Pinpoint the cell where the given text exists, returning its [X, Y] midpoint coordinate. 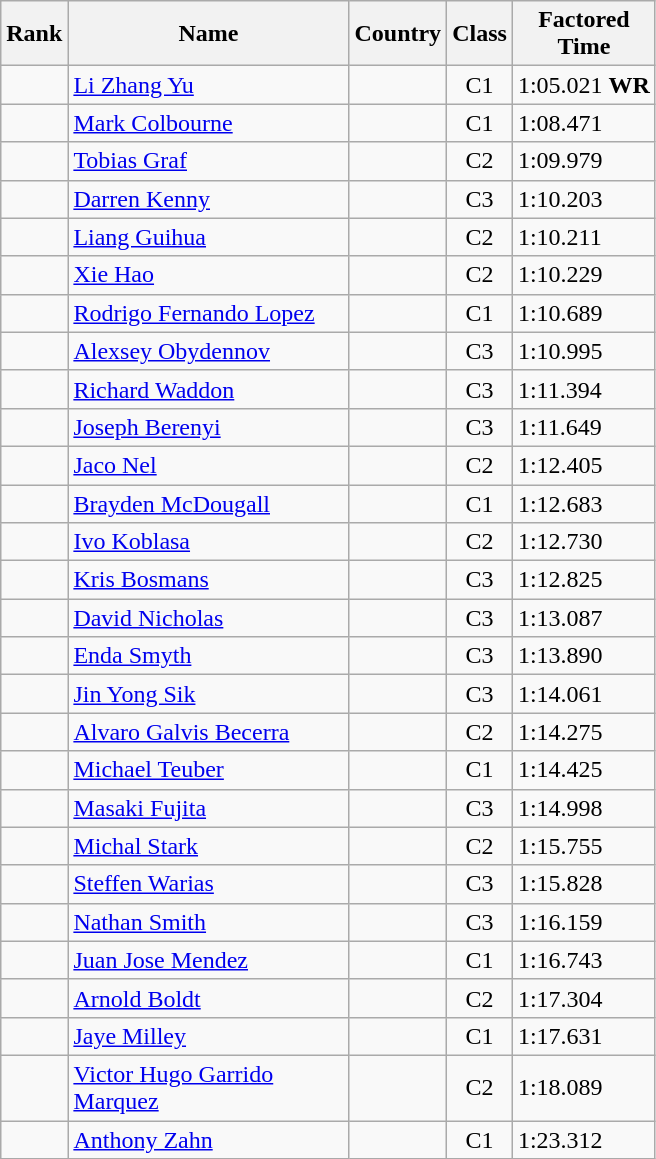
Kris Bosmans [208, 580]
David Nicholas [208, 618]
1:16.743 [584, 960]
1:12.825 [584, 580]
Tobias Graf [208, 161]
Darren Kenny [208, 199]
Liang Guihua [208, 237]
1:10.211 [584, 237]
Michal Stark [208, 846]
Joseph Berenyi [208, 427]
Alvaro Galvis Becerra [208, 732]
Juan Jose Mendez [208, 960]
1:10.203 [584, 199]
1:10.229 [584, 275]
1:10.995 [584, 351]
Anthony Zahn [208, 1139]
Jin Yong Sik [208, 694]
Alexsey Obydennov [208, 351]
FactoredTime [584, 34]
Richard Waddon [208, 389]
1:17.304 [584, 998]
Arnold Boldt [208, 998]
Masaki Fujita [208, 808]
1:17.631 [584, 1036]
1:13.890 [584, 656]
Steffen Warias [208, 884]
Xie Hao [208, 275]
1:14.998 [584, 808]
1:11.649 [584, 427]
1:15.828 [584, 884]
1:12.405 [584, 465]
1:12.730 [584, 542]
1:14.061 [584, 694]
Enda Smyth [208, 656]
1:09.979 [584, 161]
Rank [34, 34]
Country [398, 34]
1:15.755 [584, 846]
Jaye Milley [208, 1036]
Name [208, 34]
Brayden McDougall [208, 503]
1:23.312 [584, 1139]
1:18.089 [584, 1088]
Jaco Nel [208, 465]
1:08.471 [584, 123]
Ivo Koblasa [208, 542]
1:13.087 [584, 618]
Li Zhang Yu [208, 85]
1:11.394 [584, 389]
1:16.159 [584, 922]
1:10.689 [584, 313]
Mark Colbourne [208, 123]
1:05.021 WR [584, 85]
Michael Teuber [208, 770]
1:12.683 [584, 503]
Victor Hugo Garrido Marquez [208, 1088]
Class [480, 34]
Rodrigo Fernando Lopez [208, 313]
1:14.425 [584, 770]
1:14.275 [584, 732]
Nathan Smith [208, 922]
